Return [x, y] of the center of cell containing provided text 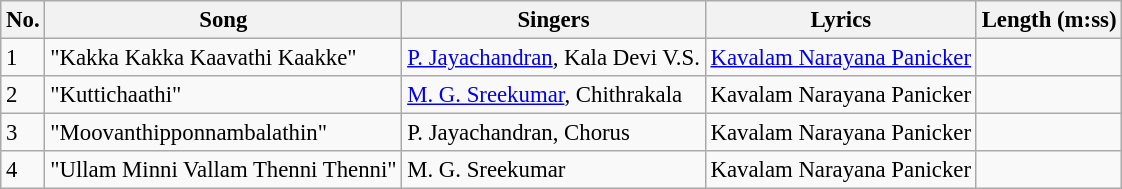
Length (m:ss) [1048, 20]
"Moovanthipponnambalathin" [224, 133]
Song [224, 20]
4 [23, 170]
"Ullam Minni Vallam Thenni Thenni" [224, 170]
M. G. Sreekumar, Chithrakala [554, 95]
"Kakka Kakka Kaavathi Kaakke" [224, 58]
3 [23, 133]
M. G. Sreekumar [554, 170]
Lyrics [840, 20]
Singers [554, 20]
1 [23, 58]
2 [23, 95]
P. Jayachandran, Chorus [554, 133]
"Kuttichaathi" [224, 95]
No. [23, 20]
P. Jayachandran, Kala Devi V.S. [554, 58]
